Pinpoint the cell where the given text exists, returning its [x, y] midpoint coordinate. 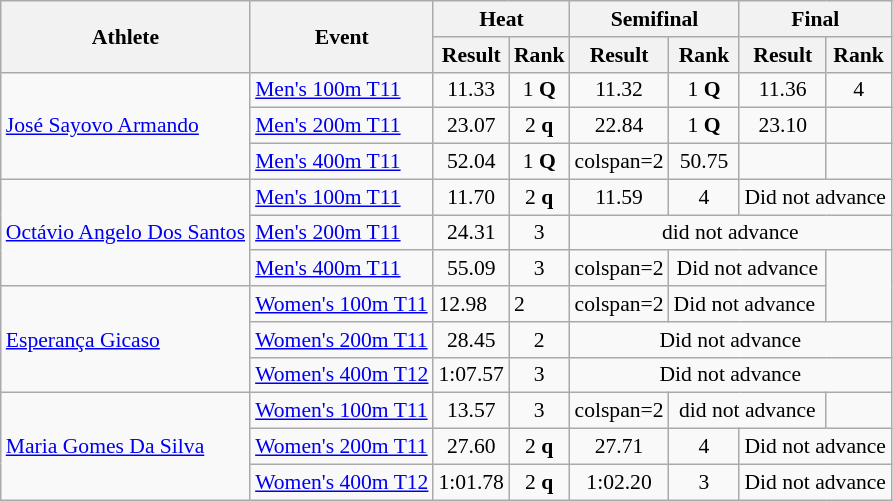
1:02.20 [620, 482]
Octávio Angelo Dos Santos [126, 232]
27.71 [620, 447]
1:01.78 [470, 482]
22.84 [620, 126]
11.70 [470, 197]
Athlete [126, 36]
13.57 [470, 411]
Event [342, 36]
50.75 [704, 162]
11.32 [620, 90]
12.98 [470, 304]
11.36 [782, 90]
23.10 [782, 126]
52.04 [470, 162]
Maria Gomes Da Silva [126, 446]
27.60 [470, 447]
Esperança Gicaso [126, 340]
11.59 [620, 197]
24.31 [470, 233]
1:07.57 [470, 375]
55.09 [470, 269]
José Sayovo Armando [126, 126]
Heat [501, 19]
23.07 [470, 126]
28.45 [470, 340]
11.33 [470, 90]
Final [815, 19]
Semifinal [655, 19]
